Identify which cell holds the provided text, then report its [X, Y] central coordinate. 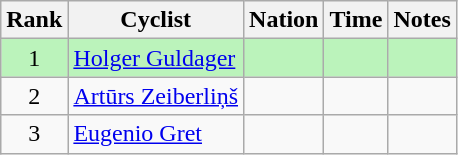
Nation [284, 20]
Time [356, 20]
2 [34, 96]
Eugenio Gret [156, 134]
1 [34, 58]
Rank [34, 20]
Cyclist [156, 20]
3 [34, 134]
Notes [422, 20]
Artūrs Zeiberliņš [156, 96]
Holger Guldager [156, 58]
